From the cell containing the given text, extract its center point as [x, y] coordinate. 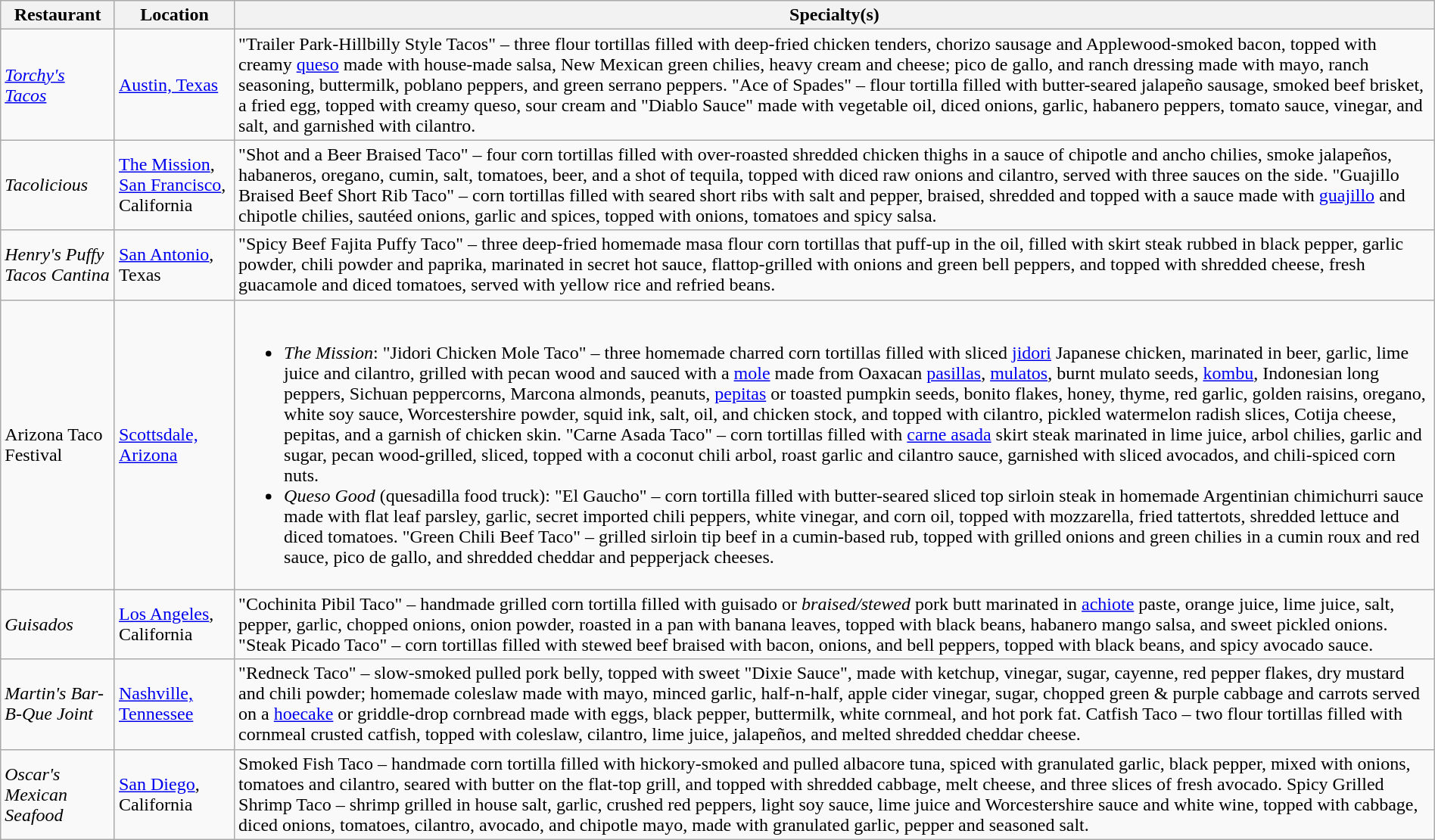
San Antonio, Texas [174, 265]
Torchy's Tacos [58, 85]
Oscar's Mexican Seafood [58, 795]
Los Angeles, California [174, 624]
Tacolicious [58, 185]
Specialty(s) [835, 15]
Restaurant [58, 15]
Martin's Bar-B-Que Joint [58, 704]
Nashville, Tennessee [174, 704]
Austin, Texas [174, 85]
Guisados [58, 624]
Henry's Puffy Tacos Cantina [58, 265]
San Diego, California [174, 795]
The Mission, San Francisco, California [174, 185]
Location [174, 15]
Arizona Taco Festival [58, 445]
Scottsdale, Arizona [174, 445]
